Pinpoint the cell where the given text exists, returning its [X, Y] midpoint coordinate. 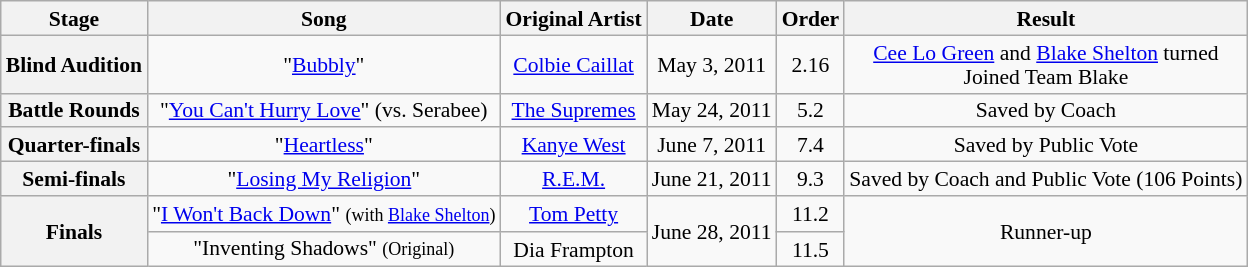
June 7, 2011 [712, 145]
11.2 [811, 214]
"You Can't Hurry Love" (vs. Serabee) [324, 110]
Date [712, 18]
Saved by Public Vote [1046, 145]
Battle Rounds [74, 110]
Original Artist [573, 18]
Runner-up [1046, 232]
9.3 [811, 179]
Semi-finals [74, 179]
"Losing My Religion" [324, 179]
7.4 [811, 145]
Saved by Coach and Public Vote (106 Points) [1046, 179]
Order [811, 18]
Dia Frampton [573, 249]
"Bubbly" [324, 64]
2.16 [811, 64]
Saved by Coach [1046, 110]
Kanye West [573, 145]
Cee Lo Green and Blake Shelton turnedJoined Team Blake [1046, 64]
Blind Audition [74, 64]
11.5 [811, 249]
June 21, 2011 [712, 179]
Quarter-finals [74, 145]
The Supremes [573, 110]
Song [324, 18]
Result [1046, 18]
R.E.M. [573, 179]
"Heartless" [324, 145]
June 28, 2011 [712, 232]
Stage [74, 18]
Finals [74, 232]
"I Won't Back Down" (with Blake Shelton) [324, 214]
May 3, 2011 [712, 64]
May 24, 2011 [712, 110]
Colbie Caillat [573, 64]
5.2 [811, 110]
"Inventing Shadows" (Original) [324, 249]
Tom Petty [573, 214]
